Determine the (x, y) coordinate at the center of the cell enclosing the given text.  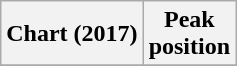
Peakposition (189, 34)
Chart (2017) (72, 34)
